For the text-containing cell, return its midpoint in (x, y) coordinate format. 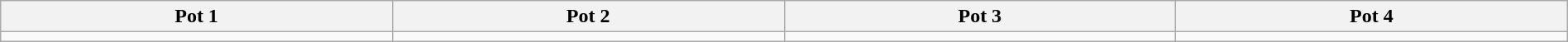
Pot 3 (980, 16)
Pot 2 (588, 16)
Pot 4 (1372, 16)
Pot 1 (197, 16)
